From the cell containing the given text, extract its center point as (X, Y) coordinate. 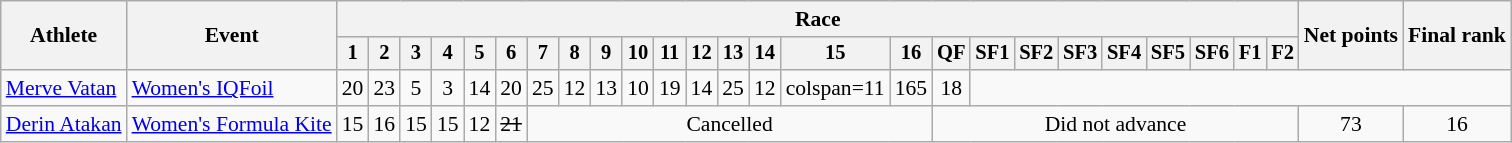
SF1 (992, 54)
18 (951, 88)
11 (670, 54)
21 (511, 124)
Net points (1351, 36)
6 (511, 54)
SF5 (1168, 54)
Event (232, 36)
SF4 (1124, 54)
1 (353, 54)
8 (575, 54)
Athlete (64, 36)
Final rank (1457, 36)
Did not advance (1116, 124)
Derin Atakan (64, 124)
SF3 (1080, 54)
2 (384, 54)
Women's IQFoil (232, 88)
F2 (1282, 54)
Cancelled (730, 124)
165 (912, 88)
Women's Formula Kite (232, 124)
Race (818, 19)
F1 (1250, 54)
19 (670, 88)
colspan=11 (836, 88)
Merve Vatan (64, 88)
QF (951, 54)
23 (384, 88)
73 (1351, 124)
4 (448, 54)
SF6 (1212, 54)
SF2 (1036, 54)
7 (543, 54)
9 (606, 54)
